Find where the given text appears and provide that cell's center as (X, Y) coordinate. 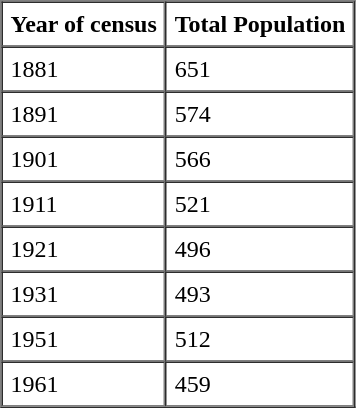
1921 (84, 248)
1901 (84, 158)
512 (260, 338)
1891 (84, 114)
521 (260, 204)
566 (260, 158)
574 (260, 114)
459 (260, 384)
1961 (84, 384)
1911 (84, 204)
1951 (84, 338)
493 (260, 294)
651 (260, 68)
Year of census (84, 24)
Total Population (260, 24)
1931 (84, 294)
1881 (84, 68)
496 (260, 248)
